Return [X, Y] of the center of cell containing provided text 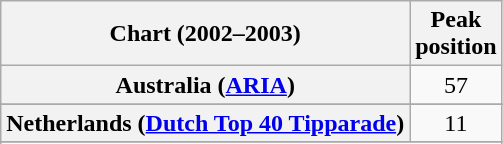
Netherlands (Dutch Top 40 Tipparade) [206, 123]
Chart (2002–2003) [206, 34]
11 [456, 123]
Peakposition [456, 34]
57 [456, 85]
Australia (ARIA) [206, 85]
